For the text-containing cell, return its midpoint in (x, y) coordinate format. 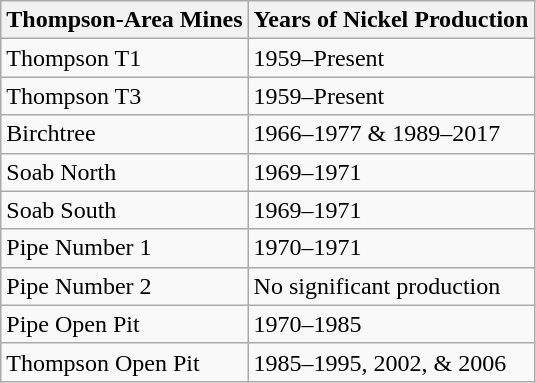
1970–1985 (391, 324)
1985–1995, 2002, & 2006 (391, 362)
Birchtree (124, 134)
No significant production (391, 286)
Thompson Open Pit (124, 362)
1970–1971 (391, 248)
Soab South (124, 210)
Thompson-Area Mines (124, 20)
Pipe Number 2 (124, 286)
Soab North (124, 172)
1966–1977 & 1989–2017 (391, 134)
Pipe Number 1 (124, 248)
Thompson T1 (124, 58)
Thompson T3 (124, 96)
Pipe Open Pit (124, 324)
Years of Nickel Production (391, 20)
